Capture the cell that displays the provided text and extract its [X, Y] central coordinate. 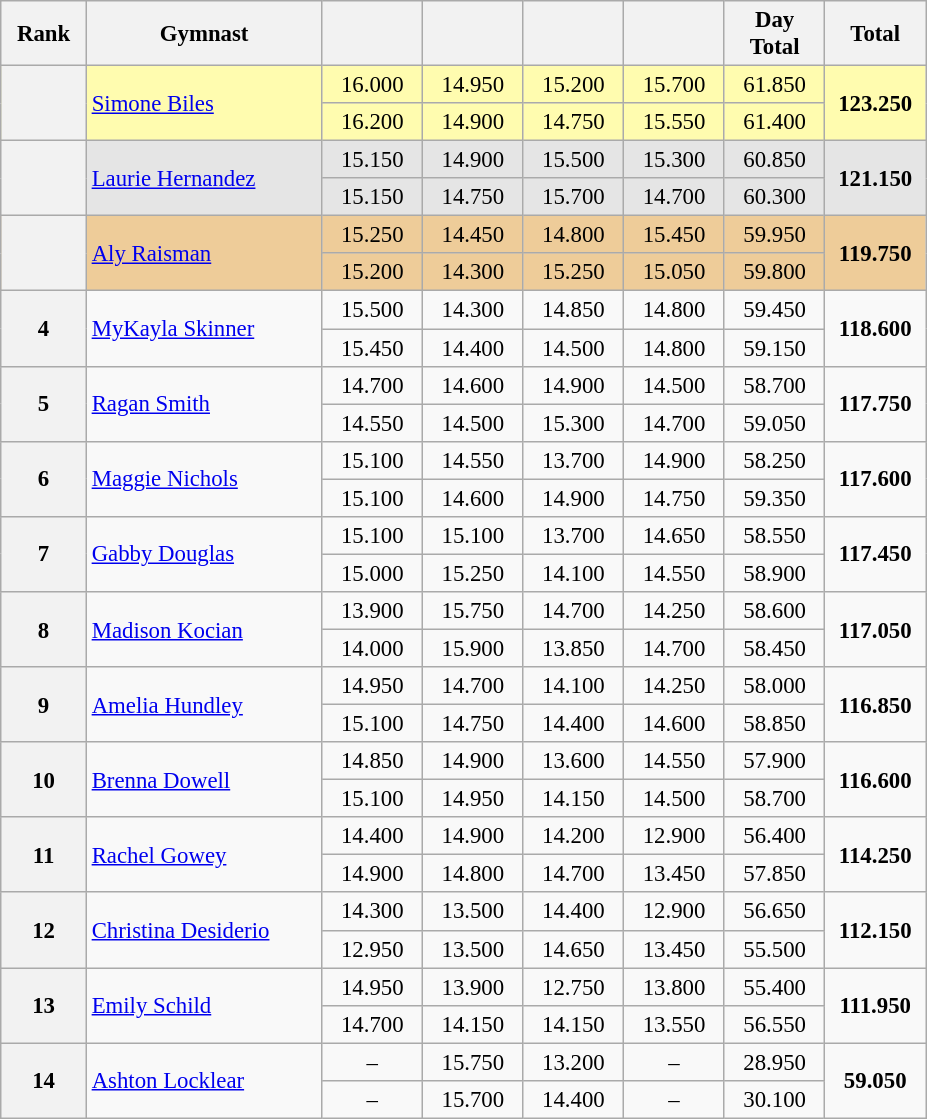
13.800 [674, 987]
13 [44, 1006]
60.300 [774, 197]
15.550 [674, 122]
116.600 [876, 780]
28.950 [774, 1062]
58.600 [774, 611]
55.500 [774, 949]
Madison Kocian [204, 630]
57.900 [774, 761]
Aly Raisman [204, 254]
119.750 [876, 254]
9 [44, 704]
56.650 [774, 912]
16.200 [372, 122]
58.550 [774, 536]
30.100 [774, 1100]
59.950 [774, 235]
Gabby Douglas [204, 554]
Ashton Locklear [204, 1080]
14.450 [474, 235]
Christina Desiderio [204, 930]
58.850 [774, 724]
14 [44, 1080]
13.850 [574, 648]
58.000 [774, 686]
Rank [44, 34]
Laurie Hernandez [204, 178]
117.600 [876, 478]
58.250 [774, 460]
59.150 [774, 348]
13.200 [574, 1062]
59.350 [774, 498]
117.450 [876, 554]
58.450 [774, 648]
12.750 [574, 987]
117.750 [876, 404]
Maggie Nichols [204, 478]
8 [44, 630]
61.400 [774, 122]
15.000 [372, 573]
118.600 [876, 328]
Emily Schild [204, 1006]
15.900 [474, 648]
Rachel Gowey [204, 854]
Day Total [774, 34]
59.450 [774, 310]
117.050 [876, 630]
Simone Biles [204, 104]
14.200 [574, 836]
12.950 [372, 949]
Gymnast [204, 34]
114.250 [876, 854]
5 [44, 404]
12 [44, 930]
123.250 [876, 104]
10 [44, 780]
11 [44, 854]
Amelia Hundley [204, 704]
55.400 [774, 987]
4 [44, 328]
60.850 [774, 160]
Ragan Smith [204, 404]
Brenna Dowell [204, 780]
6 [44, 478]
7 [44, 554]
111.950 [876, 1006]
61.850 [774, 85]
16.000 [372, 85]
58.900 [774, 573]
13.550 [674, 1024]
56.400 [774, 836]
112.150 [876, 930]
59.800 [774, 273]
121.150 [876, 178]
13.600 [574, 761]
14.000 [372, 648]
Total [876, 34]
56.550 [774, 1024]
116.850 [876, 704]
15.050 [674, 273]
57.850 [774, 874]
MyKayla Skinner [204, 328]
